Scan for the cell matching the given text and deliver its [x, y] coordinate at center. 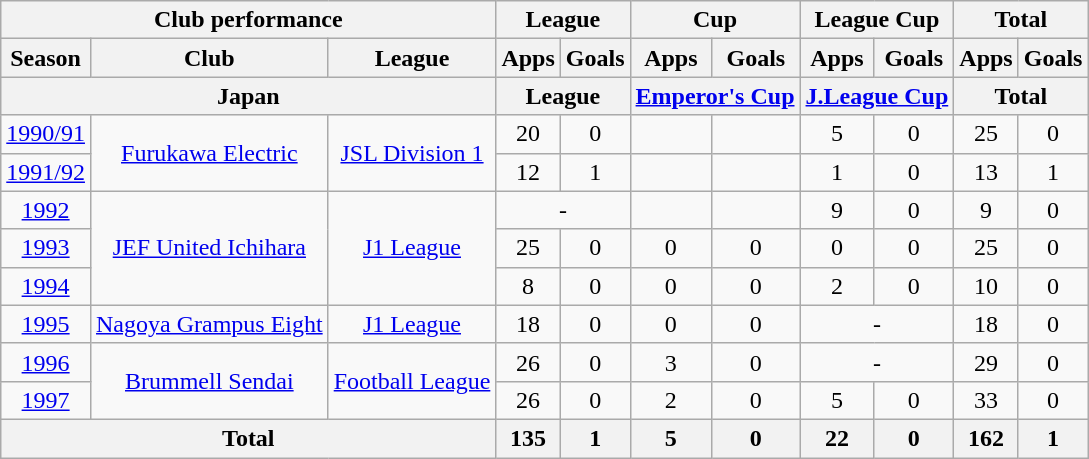
Club performance [248, 20]
League Cup [877, 20]
22 [837, 438]
10 [986, 286]
20 [528, 134]
1997 [46, 400]
Brummell Sendai [209, 381]
29 [986, 362]
Nagoya Grampus Eight [209, 324]
1993 [46, 248]
1994 [46, 286]
135 [528, 438]
12 [528, 172]
1990/91 [46, 134]
Furukawa Electric [209, 153]
1991/92 [46, 172]
3 [671, 362]
Cup [715, 20]
13 [986, 172]
Football League [412, 381]
1995 [46, 324]
J.League Cup [877, 96]
Season [46, 58]
Japan [248, 96]
JEF United Ichihara [209, 248]
1992 [46, 210]
1996 [46, 362]
33 [986, 400]
Club [209, 58]
Emperor's Cup [715, 96]
JSL Division 1 [412, 153]
162 [986, 438]
8 [528, 286]
